Capture the cell that displays the provided text and extract its (X, Y) central coordinate. 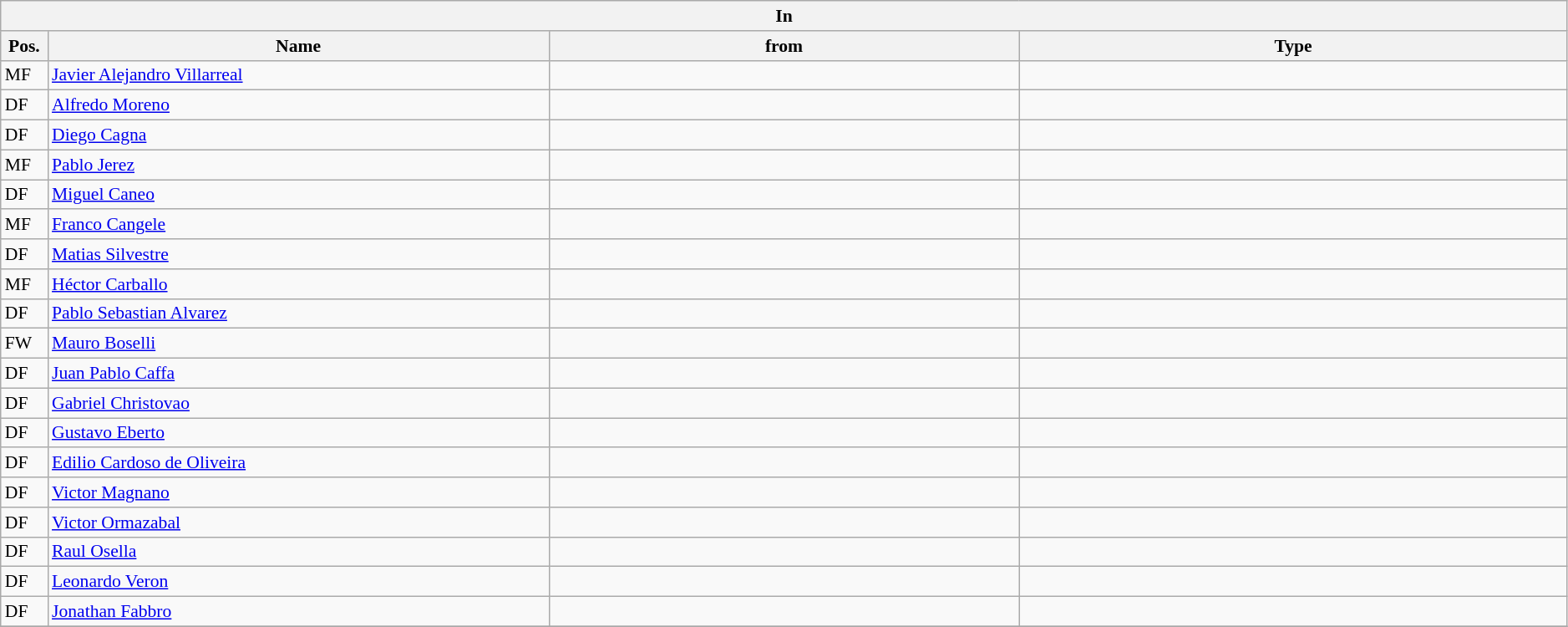
Name (298, 46)
Victor Magnano (298, 492)
Juan Pablo Caffa (298, 374)
Pablo Jerez (298, 165)
FW (24, 344)
Raul Osella (298, 552)
In (784, 16)
Gabriel Christovao (298, 403)
Pos. (24, 46)
Franco Cangele (298, 225)
from (784, 46)
Matias Silvestre (298, 254)
Alfredo Moreno (298, 105)
Héctor Carballo (298, 284)
Victor Ormazabal (298, 522)
Miguel Caneo (298, 195)
Gustavo Eberto (298, 433)
Pablo Sebastian Alvarez (298, 313)
Jonathan Fabbro (298, 612)
Diego Cagna (298, 135)
Leonardo Veron (298, 582)
Javier Alejandro Villarreal (298, 75)
Edilio Cardoso de Oliveira (298, 463)
Type (1293, 46)
Mauro Boselli (298, 344)
